From the cell containing the given text, extract its center point as (X, Y) coordinate. 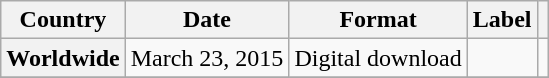
Format (378, 20)
Worldwide (63, 58)
Label (502, 20)
Country (63, 20)
Digital download (378, 58)
March 23, 2015 (207, 58)
Date (207, 20)
